Find where the given text appears and provide that cell's center as [X, Y] coordinate. 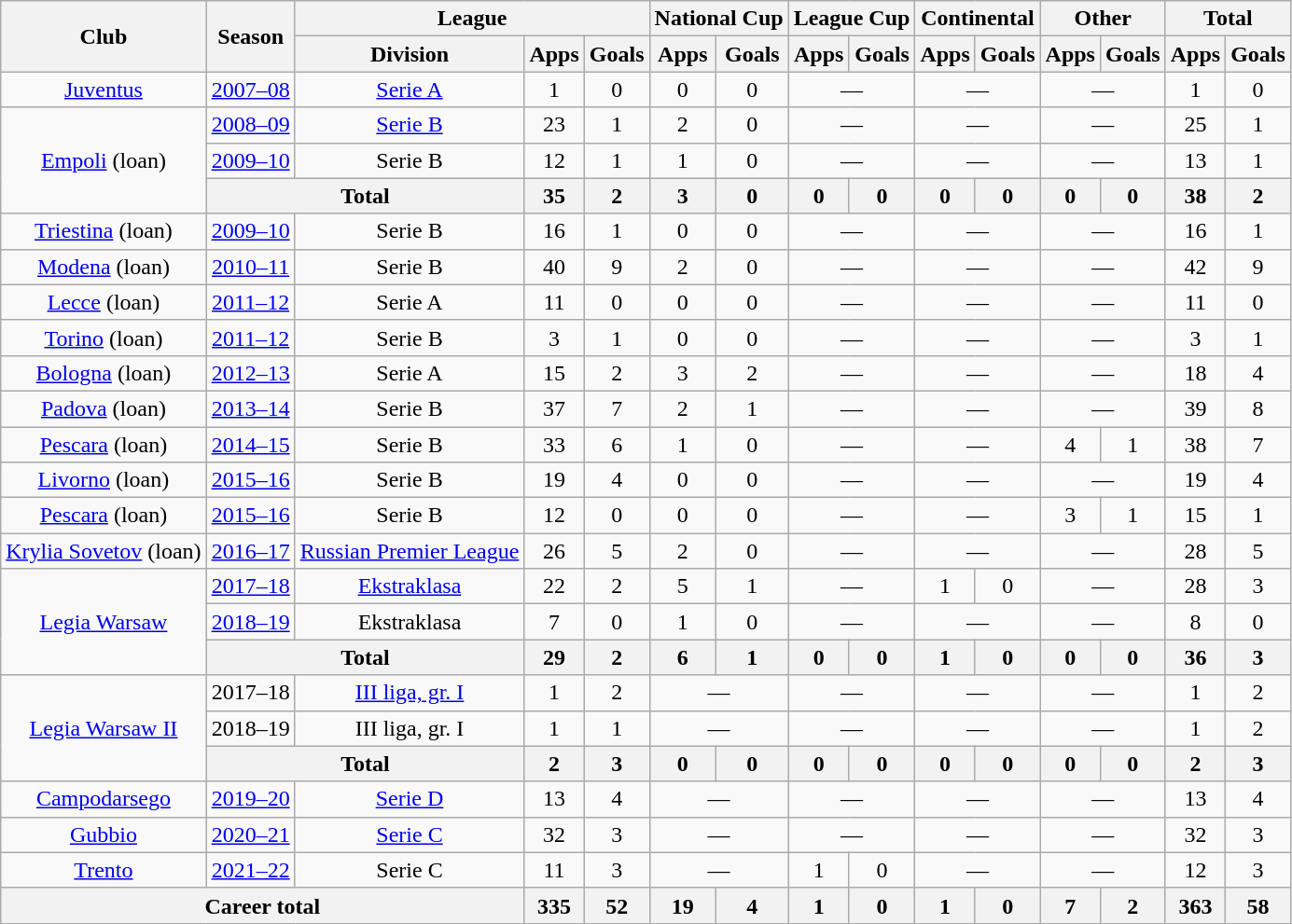
Continental [978, 19]
363 [1195, 905]
2016–17 [250, 551]
2013–14 [250, 408]
Serie D [410, 799]
Livorno (loan) [104, 480]
35 [554, 196]
26 [554, 551]
2019–20 [250, 799]
58 [1258, 905]
2014–15 [250, 445]
Empoli (loan) [104, 160]
52 [617, 905]
League [472, 19]
29 [554, 657]
National Cup [718, 19]
Juventus [104, 90]
40 [554, 267]
Triestina (loan) [104, 231]
Season [250, 36]
18 [1195, 373]
36 [1195, 657]
2010–11 [250, 267]
Career total [263, 905]
League Cup [852, 19]
33 [554, 445]
Legia Warsaw [104, 622]
Bologna (loan) [104, 373]
Modena (loan) [104, 267]
Lecce (loan) [104, 302]
22 [554, 586]
Legia Warsaw II [104, 728]
23 [554, 125]
Russian Premier League [410, 551]
Torino (loan) [104, 338]
2008–09 [250, 125]
25 [1195, 125]
Krylia Sovetov (loan) [104, 551]
Division [410, 54]
37 [554, 408]
Gubbio [104, 834]
42 [1195, 267]
Other [1103, 19]
Club [104, 36]
2007–08 [250, 90]
2020–21 [250, 834]
39 [1195, 408]
2012–13 [250, 373]
Campodarsego [104, 799]
2021–22 [250, 870]
Padova (loan) [104, 408]
335 [554, 905]
Trento [104, 870]
